From the cell containing the given text, extract its center point as [X, Y] coordinate. 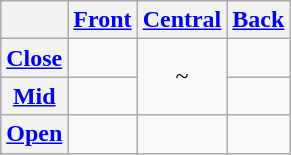
~ [182, 77]
Close [34, 58]
Back [258, 20]
Mid [34, 96]
Open [34, 134]
Central [182, 20]
Front [102, 20]
